Output the [x, y] coordinate of the center of the cell containing the given text.  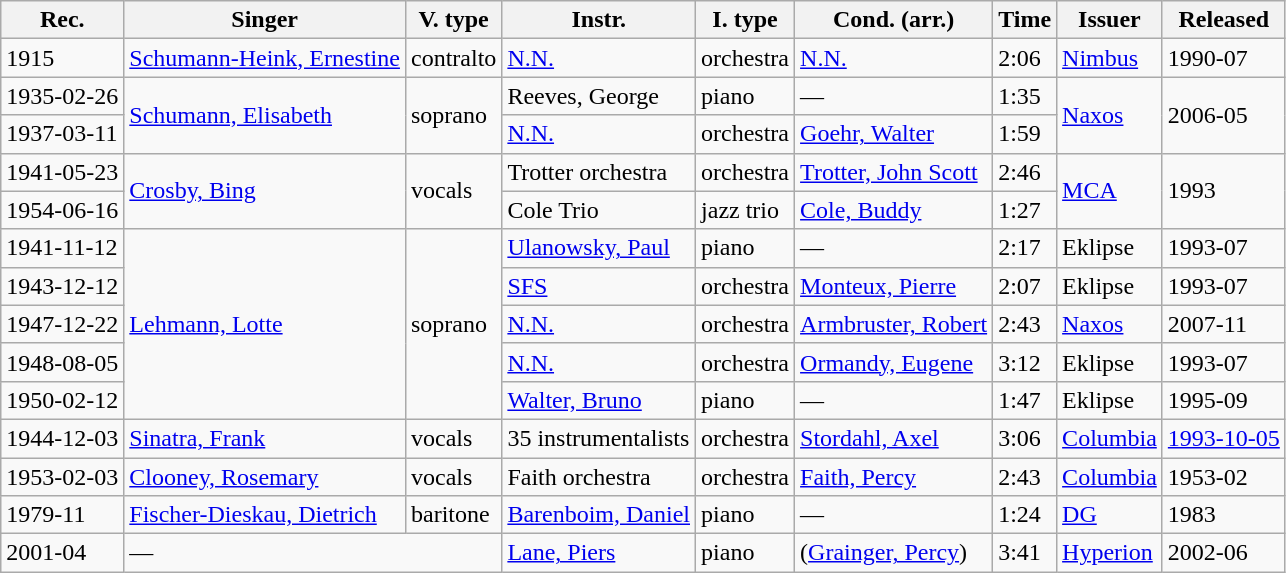
Released [1224, 20]
Faith, Percy [894, 477]
Trotter, John Scott [894, 172]
V. type [453, 20]
jazz trio [746, 210]
Armbruster, Robert [894, 324]
Ulanowsky, Paul [599, 248]
Cond. (arr.) [894, 20]
(Grainger, Percy) [894, 553]
1993-10-05 [1224, 438]
1995-09 [1224, 400]
Issuer [1110, 20]
3:06 [1025, 438]
1990-07 [1224, 58]
1915 [62, 58]
Lane, Piers [599, 553]
Fischer-Dieskau, Dietrich [265, 515]
I. type [746, 20]
DG [1110, 515]
1950-02-12 [62, 400]
Schumann-Heink, Ernestine [265, 58]
1953-02 [1224, 477]
Rec. [62, 20]
Nimbus [1110, 58]
1941-11-12 [62, 248]
Time [1025, 20]
1943-12-12 [62, 286]
2006-05 [1224, 115]
Sinatra, Frank [265, 438]
Monteux, Pierre [894, 286]
2:17 [1025, 248]
Instr. [599, 20]
Crosby, Bing [265, 191]
1944-12-03 [62, 438]
Cole Trio [599, 210]
1:59 [1025, 134]
1979-11 [62, 515]
1937-03-11 [62, 134]
1935-02-26 [62, 96]
1:27 [1025, 210]
Goehr, Walter [894, 134]
Lehmann, Lotte [265, 324]
1983 [1224, 515]
1:24 [1025, 515]
Walter, Bruno [599, 400]
2002-06 [1224, 553]
Clooney, Rosemary [265, 477]
1:35 [1025, 96]
3:41 [1025, 553]
Hyperion [1110, 553]
1947-12-22 [62, 324]
Faith orchestra [599, 477]
Trotter orchestra [599, 172]
35 instrumentalists [599, 438]
Schumann, Elisabeth [265, 115]
2001-04 [62, 553]
baritone [453, 515]
1:47 [1025, 400]
Singer [265, 20]
1954-06-16 [62, 210]
1953-02-03 [62, 477]
Barenboim, Daniel [599, 515]
1948-08-05 [62, 362]
3:12 [1025, 362]
2:06 [1025, 58]
MCA [1110, 191]
1993 [1224, 191]
1941-05-23 [62, 172]
2:07 [1025, 286]
2007-11 [1224, 324]
contralto [453, 58]
Cole, Buddy [894, 210]
Ormandy, Eugene [894, 362]
2:46 [1025, 172]
SFS [599, 286]
Stordahl, Axel [894, 438]
Reeves, George [599, 96]
